Search for the cell housing the specified text and yield its [X, Y] center coordinate. 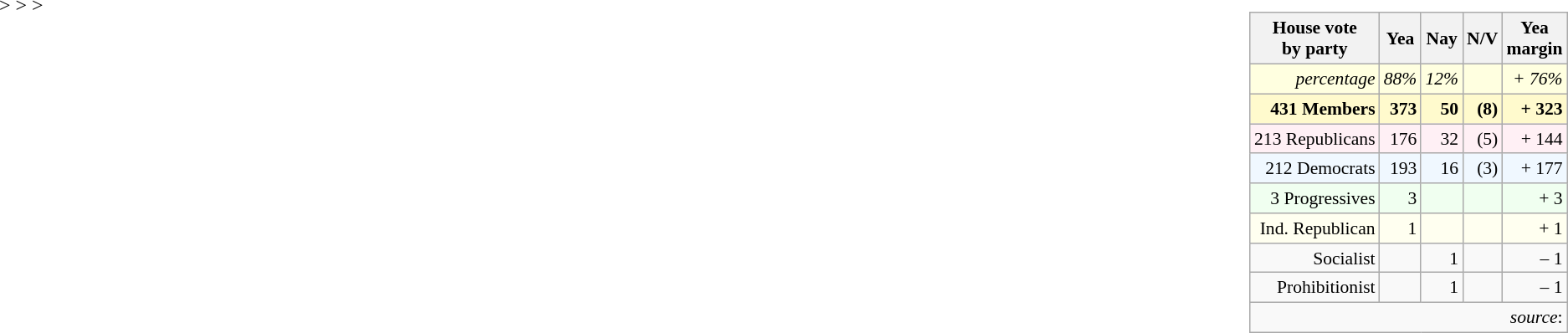
(3) [1483, 168]
+ 3 [1535, 198]
Yea [1401, 38]
Ind. Republican [1315, 228]
N/V [1483, 38]
+ 76% [1535, 79]
Prohibitionist [1315, 288]
431 Members [1315, 109]
3 [1401, 198]
source: [1409, 317]
176 [1401, 139]
32 [1442, 139]
(8) [1483, 109]
Yeamargin [1535, 38]
(5) [1483, 139]
213 Republicans [1315, 139]
193 [1401, 168]
Nay [1442, 38]
+ 323 [1535, 109]
+ 1 [1535, 228]
3 Progressives [1315, 198]
373 [1401, 109]
Socialist [1315, 258]
+ 177 [1535, 168]
88% [1401, 79]
+ 144 [1535, 139]
percentage [1315, 79]
12% [1442, 79]
212 Democrats [1315, 168]
House vote by party [1315, 38]
16 [1442, 168]
50 [1442, 109]
